For the text-containing cell, return its midpoint in (X, Y) coordinate format. 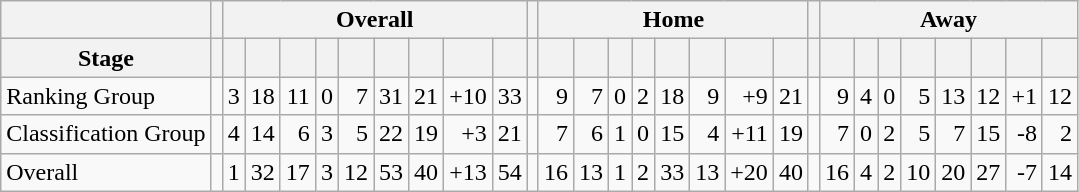
+10 (468, 96)
+11 (750, 134)
+13 (468, 172)
Classification Group (106, 134)
+1 (1024, 96)
17 (298, 172)
Ranking Group (106, 96)
22 (392, 134)
-7 (1024, 172)
11 (298, 96)
53 (392, 172)
10 (918, 172)
27 (988, 172)
20 (954, 172)
31 (392, 96)
54 (510, 172)
Home (673, 20)
+3 (468, 134)
+9 (750, 96)
32 (262, 172)
+20 (750, 172)
Away (948, 20)
-8 (1024, 134)
Stage (106, 58)
